Find where the given text appears and provide that cell's center as (x, y) coordinate. 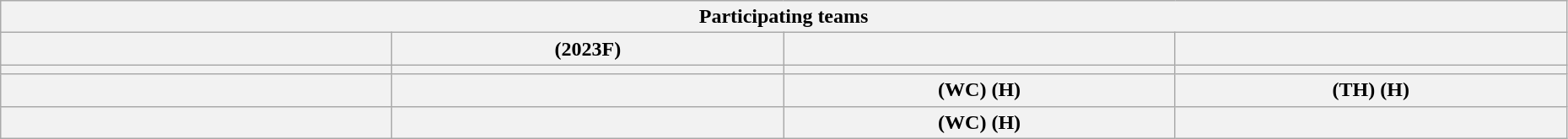
(TH) (H) (1371, 90)
Participating teams (784, 17)
(2023F) (588, 49)
